Find where the given text appears and provide that cell's center as [x, y] coordinate. 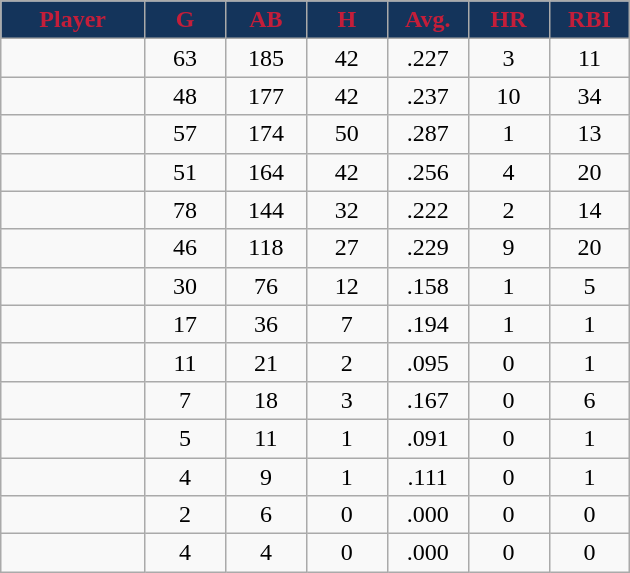
32 [346, 210]
.227 [428, 58]
H [346, 20]
48 [186, 96]
78 [186, 210]
177 [266, 96]
17 [186, 324]
.091 [428, 438]
.158 [428, 286]
63 [186, 58]
Player [73, 20]
51 [186, 172]
HR [508, 20]
185 [266, 58]
.111 [428, 477]
164 [266, 172]
174 [266, 134]
10 [508, 96]
57 [186, 134]
.194 [428, 324]
14 [590, 210]
34 [590, 96]
.095 [428, 362]
Avg. [428, 20]
AB [266, 20]
36 [266, 324]
50 [346, 134]
13 [590, 134]
RBI [590, 20]
.256 [428, 172]
12 [346, 286]
30 [186, 286]
144 [266, 210]
.237 [428, 96]
.229 [428, 248]
118 [266, 248]
G [186, 20]
18 [266, 400]
21 [266, 362]
46 [186, 248]
.222 [428, 210]
76 [266, 286]
27 [346, 248]
.287 [428, 134]
.167 [428, 400]
